Pinpoint the cell where the given text exists, returning its [x, y] midpoint coordinate. 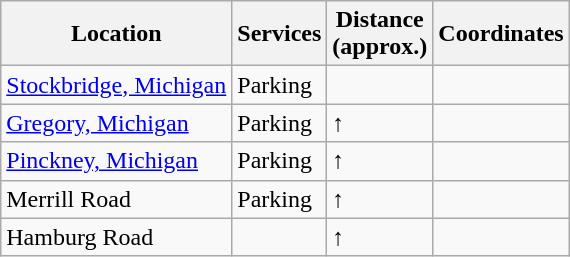
Coordinates [501, 34]
Services [280, 34]
Location [116, 34]
Distance (approx.) [380, 34]
Pinckney, Michigan [116, 161]
Gregory, Michigan [116, 123]
Merrill Road [116, 199]
Hamburg Road [116, 237]
Stockbridge, Michigan [116, 85]
